Output the (X, Y) coordinate of the center of the cell containing the given text.  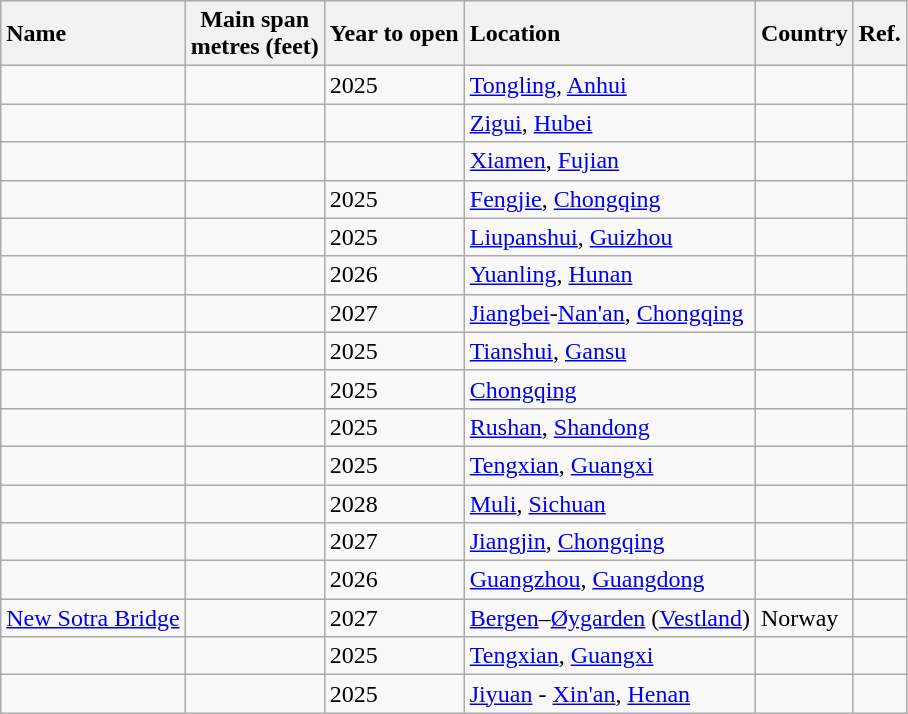
Chongqing (610, 389)
Jiangjin, Chongqing (610, 542)
Tongling, Anhui (610, 85)
Muli, Sichuan (610, 503)
New Sotra Bridge (93, 618)
Fengjie, Chongqing (610, 199)
Norway (804, 618)
Yuanling, Hunan (610, 275)
Location (610, 34)
Liupanshui, Guizhou (610, 237)
Name (93, 34)
Tianshui, Gansu (610, 351)
Bergen–Øygarden (Vestland) (610, 618)
Jiyuan - Xin'an, Henan (610, 694)
Main spanmetres (feet) (254, 34)
Jiangbei-Nan'an, Chongqing (610, 313)
Country (804, 34)
Xiamen, Fujian (610, 161)
Year to open (394, 34)
Guangzhou, Guangdong (610, 580)
2028 (394, 503)
Zigui, Hubei (610, 123)
Rushan, Shandong (610, 427)
Ref. (880, 34)
